Pinpoint the cell where the given text exists, returning its [X, Y] midpoint coordinate. 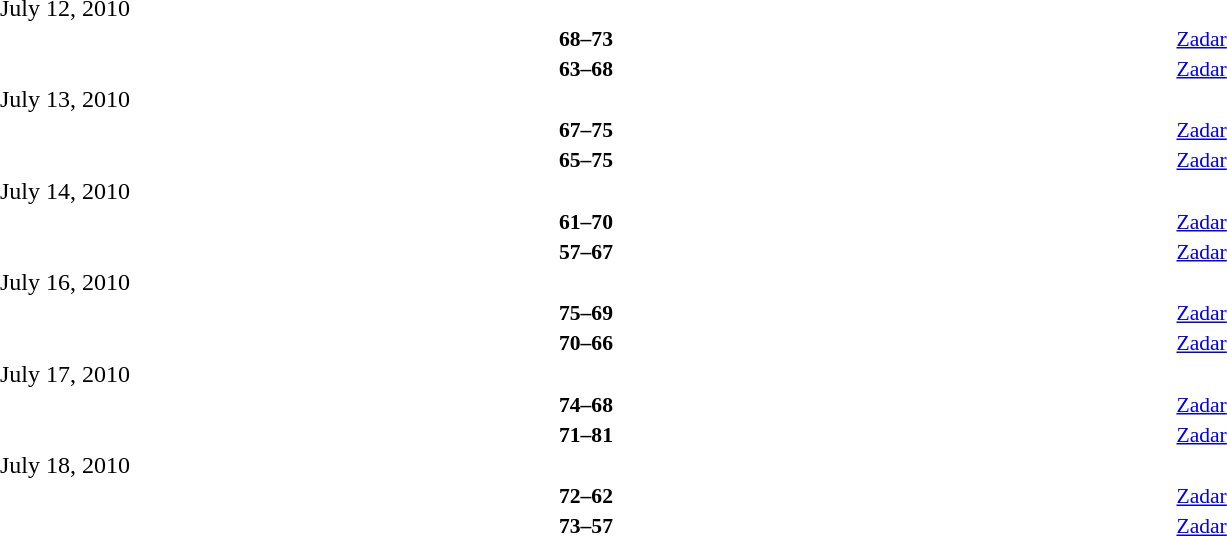
67–75 [586, 130]
70–66 [586, 343]
75–69 [586, 313]
57–67 [586, 252]
71–81 [586, 434]
74–68 [586, 404]
63–68 [586, 68]
61–70 [586, 222]
68–73 [586, 38]
65–75 [586, 160]
72–62 [586, 496]
